Output the (x, y) coordinate of the center of the cell containing the given text.  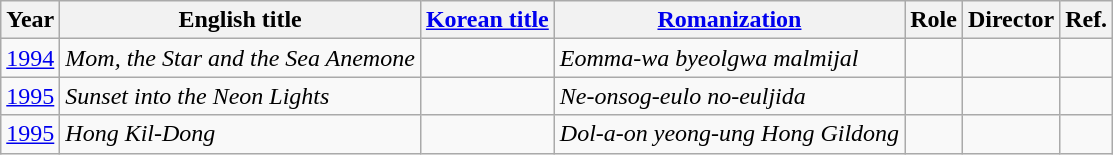
Ne-onsog-eulo no-euljida (729, 96)
Dol-a-on yeong-ung Hong Gildong (729, 134)
Mom, the Star and the Sea Anemone (240, 58)
Director (1010, 20)
1994 (30, 58)
Hong Kil-Dong (240, 134)
Role (934, 20)
Korean title (487, 20)
Romanization (729, 20)
Ref. (1086, 20)
Sunset into the Neon Lights (240, 96)
English title (240, 20)
Year (30, 20)
Eomma-wa byeolgwa malmijal (729, 58)
